Output the [X, Y] coordinate of the center of the cell containing the given text.  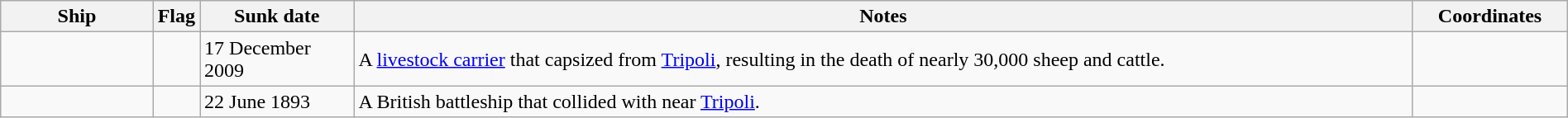
Notes [883, 17]
17 December 2009 [277, 59]
Flag [176, 17]
22 June 1893 [277, 101]
A British battleship that collided with near Tripoli. [883, 101]
Ship [77, 17]
Sunk date [277, 17]
A livestock carrier that capsized from Tripoli, resulting in the death of nearly 30,000 sheep and cattle. [883, 59]
Coordinates [1490, 17]
